Identify which cell holds the provided text, then report its (X, Y) central coordinate. 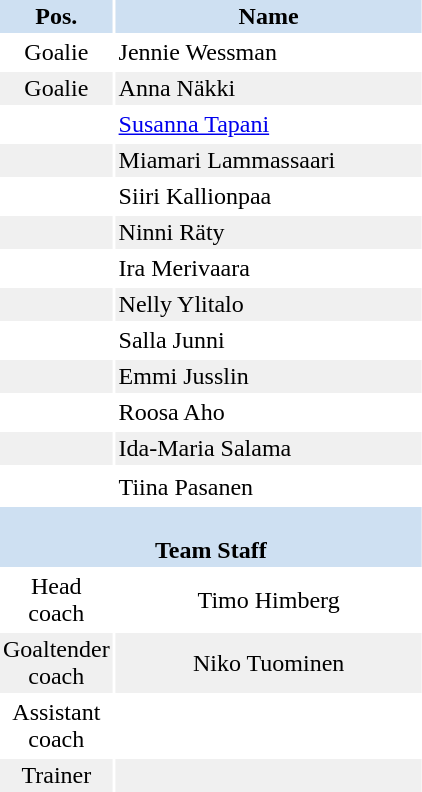
Jennie Wessman (269, 52)
Assistant coach (56, 726)
Nelly Ylitalo (269, 304)
Niko Tuominen (269, 663)
Ira Merivaara (269, 268)
Anna Näkki (269, 88)
Ninni Räty (269, 232)
Salla Junni (269, 340)
Miamari Lammassaari (269, 160)
Name (269, 16)
Trainer (56, 776)
Team Staff (211, 537)
Tiina Pasanen (269, 488)
Timo Himberg (269, 600)
Siiri Kallionpaa (269, 196)
Susanna Tapani (269, 124)
Emmi Jusslin (269, 376)
Goaltender coach (56, 663)
Pos. (56, 16)
Head coach (56, 600)
Ida-Maria Salama (269, 448)
Roosa Aho (269, 412)
